Capture the cell that displays the provided text and extract its [X, Y] central coordinate. 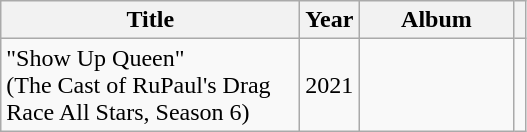
Year [330, 20]
Album [436, 20]
"Show Up Queen"(The Cast of RuPaul's Drag Race All Stars, Season 6) [150, 85]
Title [150, 20]
2021 [330, 85]
